Extract the (x, y) coordinate from the center of the cell holding the provided text.  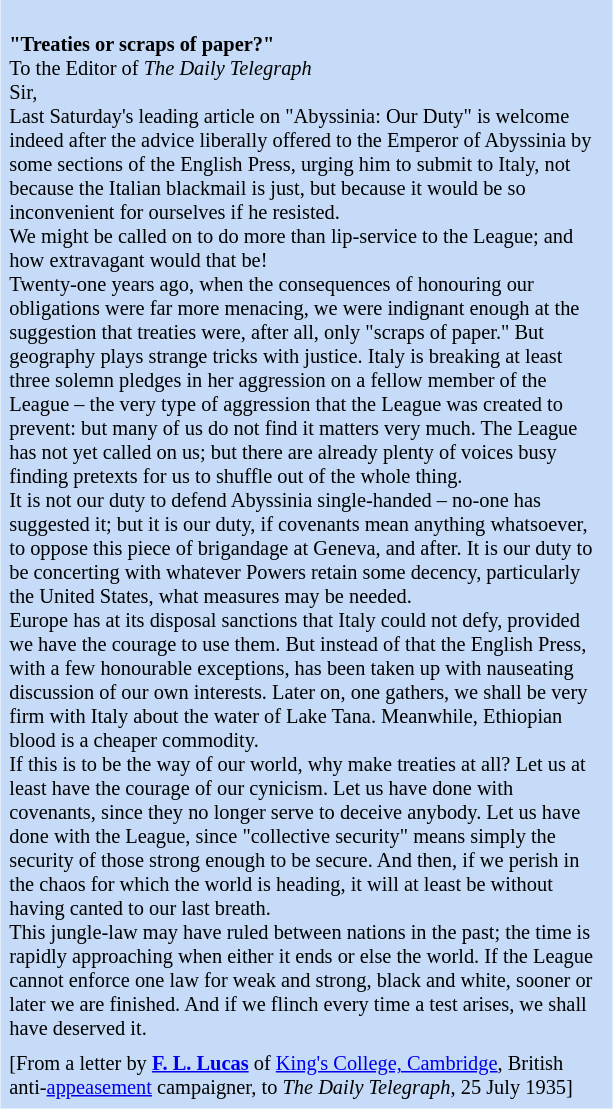
[From a letter by F. L. Lucas of King's College, Cambridge, British anti-appeasement campaigner, to The Daily Telegraph, 25 July 1935] (306, 1076)
